Capture the cell that displays the provided text and extract its (X, Y) central coordinate. 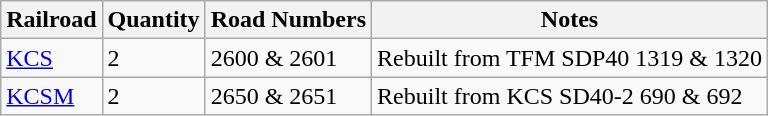
Rebuilt from TFM SDP40 1319 & 1320 (570, 58)
Quantity (154, 20)
KCSM (52, 96)
2600 & 2601 (288, 58)
Road Numbers (288, 20)
KCS (52, 58)
2650 & 2651 (288, 96)
Railroad (52, 20)
Rebuilt from KCS SD40-2 690 & 692 (570, 96)
Notes (570, 20)
